Pinpoint the cell where the given text exists, returning its [X, Y] midpoint coordinate. 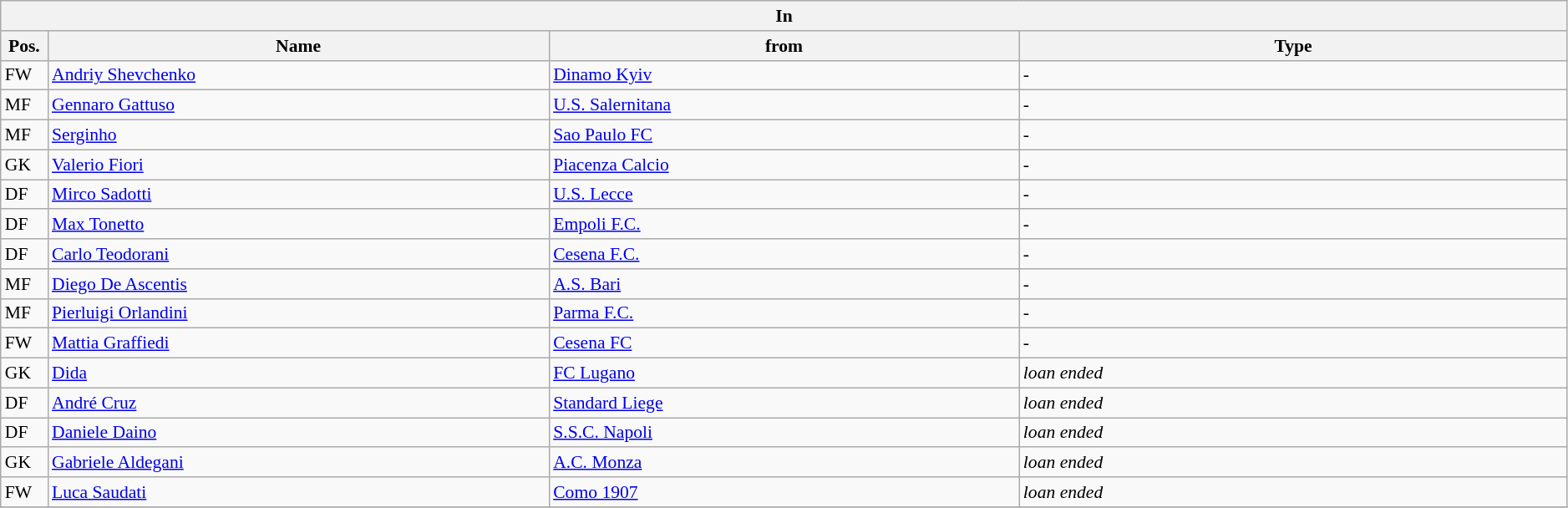
Mattia Graffiedi [298, 343]
André Cruz [298, 403]
from [784, 46]
In [784, 16]
A.S. Bari [784, 284]
U.S. Salernitana [784, 105]
Empoli F.C. [784, 225]
Gabriele Aldegani [298, 463]
Dida [298, 373]
Pierluigi Orlandini [298, 313]
Como 1907 [784, 492]
Max Tonetto [298, 225]
Diego De Ascentis [298, 284]
Mirco Sadotti [298, 195]
Dinamo Kyiv [784, 75]
Valerio Fiori [298, 165]
Luca Saudati [298, 492]
Piacenza Calcio [784, 165]
Daniele Daino [298, 433]
FC Lugano [784, 373]
U.S. Lecce [784, 195]
Gennaro Gattuso [298, 105]
Name [298, 46]
Carlo Teodorani [298, 254]
Andriy Shevchenko [298, 75]
A.C. Monza [784, 463]
Standard Liege [784, 403]
Type [1293, 46]
Pos. [24, 46]
Serginho [298, 135]
Sao Paulo FC [784, 135]
Cesena FC [784, 343]
Parma F.C. [784, 313]
S.S.C. Napoli [784, 433]
Cesena F.C. [784, 254]
